Extract the [x, y] coordinate from the center of the cell holding the provided text.  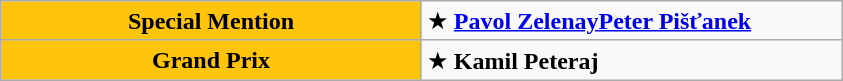
★ Pavol ZelenayPeter Pišťanek [632, 21]
Special Mention [212, 21]
Grand Prix [212, 60]
★ Kamil Peteraj [632, 60]
